For the text-containing cell, return its midpoint in [X, Y] coordinate format. 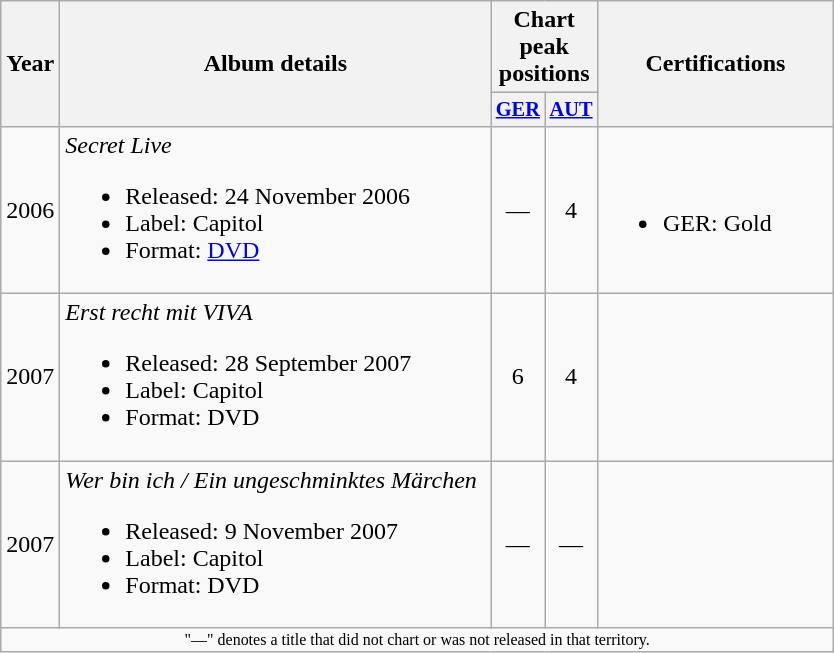
GER: Gold [715, 210]
Erst recht mit VIVAReleased: 28 September 2007Label: CapitolFormat: DVD [276, 378]
Chart peak positions [544, 47]
2006 [30, 210]
Album details [276, 64]
Wer bin ich / Ein ungeschminktes MärchenReleased: 9 November 2007Label: CapitolFormat: DVD [276, 544]
Year [30, 64]
Certifications [715, 64]
Secret LiveReleased: 24 November 2006Label: CapitolFormat: DVD [276, 210]
"—" denotes a title that did not chart or was not released in that territory. [418, 640]
6 [518, 378]
AUT [572, 110]
GER [518, 110]
